Locate the cell with the specified text and output its (X, Y) center coordinate. 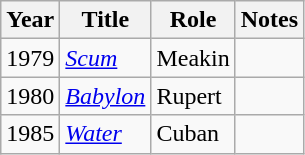
Rupert (193, 96)
1979 (30, 58)
Role (193, 20)
Babylon (106, 96)
Cuban (193, 134)
1980 (30, 96)
Title (106, 20)
Scum (106, 58)
Year (30, 20)
1985 (30, 134)
Notes (269, 20)
Meakin (193, 58)
Water (106, 134)
